Find where the given text appears and provide that cell's center as (x, y) coordinate. 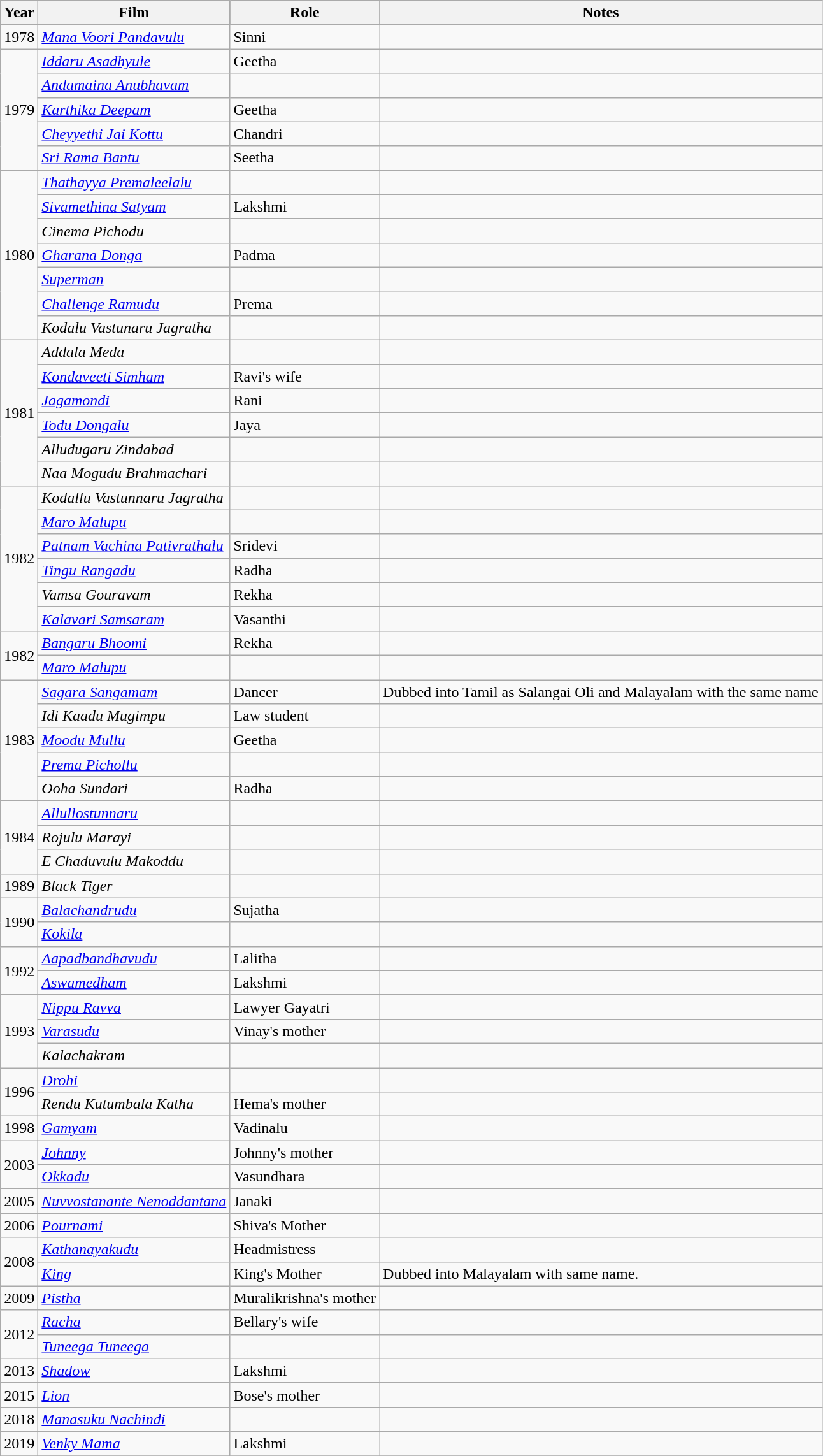
Todu Dongalu (134, 425)
1980 (19, 255)
1983 (19, 740)
Law student (304, 716)
Bellary's wife (304, 1322)
2003 (19, 1165)
Bose's mother (304, 1395)
Vasundhara (304, 1177)
Kodalu Vastunaru Jagratha (134, 328)
Moodu Mullu (134, 740)
Sridevi (304, 546)
Nippu Ravva (134, 1007)
Balachandrudu (134, 910)
Notes (601, 13)
Manasuku Nachindi (134, 1419)
2018 (19, 1419)
Cinema Pichodu (134, 231)
Sivamethina Satyam (134, 206)
Idi Kaadu Mugimpu (134, 716)
Ooha Sundari (134, 789)
1978 (19, 37)
Karthika Deepam (134, 110)
Year (19, 13)
1984 (19, 837)
Cheyyethi Jai Kottu (134, 134)
Aswamedham (134, 983)
Lion (134, 1395)
Kokila (134, 934)
Challenge Ramudu (134, 304)
2009 (19, 1298)
Nuvvostanante Nenoddantana (134, 1201)
Varasudu (134, 1031)
1979 (19, 110)
Tingu Rangadu (134, 570)
Tuneega Tuneega (134, 1346)
Okkadu (134, 1177)
1992 (19, 970)
Sinni (304, 37)
Kalavari Samsaram (134, 619)
Dancer (304, 691)
1989 (19, 886)
1996 (19, 1092)
King (134, 1274)
Dubbed into Tamil as Salangai Oli and Malayalam with the same name (601, 691)
Muralikrishna's mother (304, 1298)
Dubbed into Malayalam with same name. (601, 1274)
Allullostunnaru (134, 813)
Addala Meda (134, 352)
Hema's mother (304, 1104)
Naa Mogudu Brahmachari (134, 473)
Racha (134, 1322)
Superman (134, 279)
Film (134, 13)
Janaki (304, 1201)
Gharana Donga (134, 255)
Mana Voori Pandavulu (134, 37)
Padma (304, 255)
Rani (304, 401)
Black Tiger (134, 886)
Prema Pichollu (134, 765)
Thathayya Premaleelalu (134, 182)
Kondaveeti Simham (134, 377)
Pournami (134, 1225)
Lawyer Gayatri (304, 1007)
Vadinalu (304, 1128)
Johnny's mother (304, 1153)
Vinay's mother (304, 1031)
Sagara Sangamam (134, 691)
Gamyam (134, 1128)
Rojulu Marayi (134, 837)
Sri Rama Bantu (134, 158)
2015 (19, 1395)
2006 (19, 1225)
Jagamondi (134, 401)
2008 (19, 1262)
Venky Mama (134, 1443)
2005 (19, 1201)
Alludugaru Zindabad (134, 449)
Lalitha (304, 958)
Aapadbandhavudu (134, 958)
Sujatha (304, 910)
Andamaina Anubhavam (134, 85)
Kalachakram (134, 1055)
Kodallu Vastunnaru Jagratha (134, 498)
Ravi's wife (304, 377)
Rendu Kutumbala Katha (134, 1104)
King's Mother (304, 1274)
2019 (19, 1443)
Johnny (134, 1153)
E Chaduvulu Makoddu (134, 861)
Vamsa Gouravam (134, 595)
1993 (19, 1031)
Seetha (304, 158)
Chandri (304, 134)
1981 (19, 413)
Kathanayakudu (134, 1250)
Iddaru Asadhyule (134, 61)
Bangaru Bhoomi (134, 643)
Shiva's Mother (304, 1225)
Jaya (304, 425)
Role (304, 13)
1998 (19, 1128)
Drohi (134, 1080)
2012 (19, 1334)
Headmistress (304, 1250)
Prema (304, 304)
Patnam Vachina Pativrathalu (134, 546)
Pistha (134, 1298)
Vasanthi (304, 619)
1990 (19, 922)
Shadow (134, 1371)
2013 (19, 1371)
